For the text-containing cell, return its midpoint in (X, Y) coordinate format. 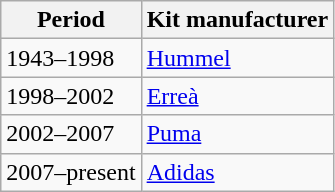
Kit manufacturer (238, 20)
2002–2007 (71, 134)
Erreà (238, 96)
2007–present (71, 172)
Hummel (238, 58)
Period (71, 20)
1998–2002 (71, 96)
Adidas (238, 172)
Puma (238, 134)
1943–1998 (71, 58)
